Identify which cell holds the provided text, then report its (X, Y) central coordinate. 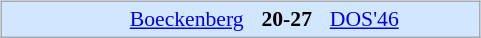
DOS'46 (402, 19)
20-27 (286, 19)
Boeckenberg (172, 19)
